Detect which cell encompasses the target text, then output its [x, y] center coordinate. 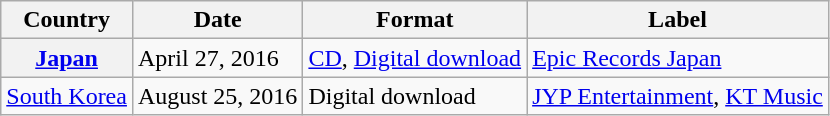
April 27, 2016 [217, 58]
Digital download [415, 96]
Japan [67, 58]
South Korea [67, 96]
JYP Entertainment, KT Music [678, 96]
Label [678, 20]
Country [67, 20]
CD, Digital download [415, 58]
Date [217, 20]
Format [415, 20]
Epic Records Japan [678, 58]
August 25, 2016 [217, 96]
